Return the [x, y] coordinate for the center point of the cell that contains the specified text.  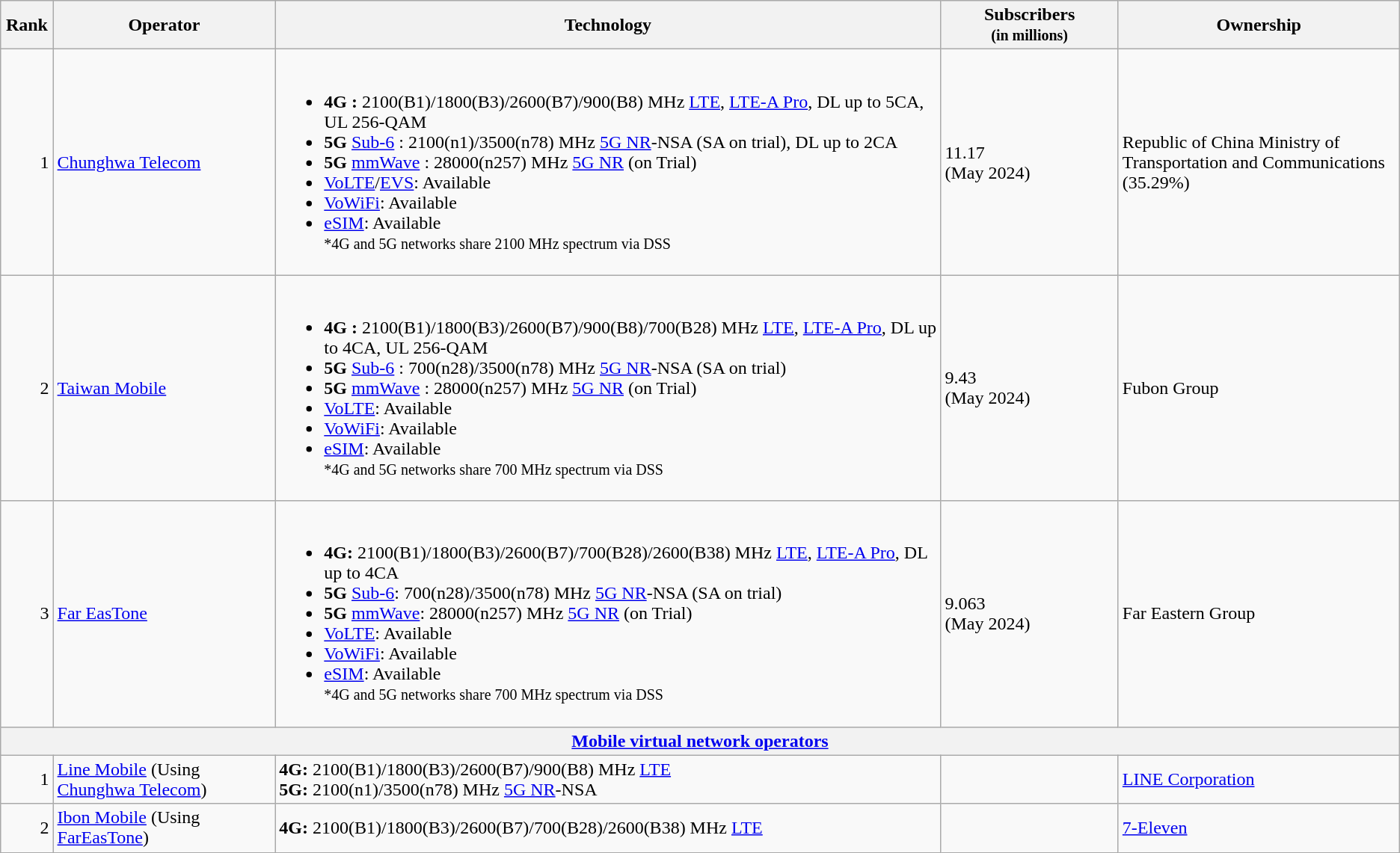
LINE Corporation [1259, 779]
Ibon Mobile (Using FarEasTone) [165, 828]
9.43 (May 2024) [1029, 388]
Chunghwa Telecom [165, 162]
Taiwan Mobile [165, 388]
Rank [27, 25]
4G: 2100(B1)/1800(B3)/2600(B7)/700(B28)/2600(B38) MHz LTE [608, 828]
Line Mobile (Using Chunghwa Telecom) [165, 779]
Far Eastern Group [1259, 614]
Ownership [1259, 25]
Fubon Group [1259, 388]
Mobile virtual network operators [700, 741]
9.063 (May 2024) [1029, 614]
3 [27, 614]
Far EasTone [165, 614]
7-Eleven [1259, 828]
4G: 2100(B1)/1800(B3)/2600(B7)/900(B8) MHz LTE5G: 2100(n1)/3500(n78) MHz 5G NR-NSA [608, 779]
Republic of China Ministry of Transportation and Communications (35.29%) [1259, 162]
Technology [608, 25]
Subscribers(in millions) [1029, 25]
11.17 (May 2024) [1029, 162]
Operator [165, 25]
